For the text-containing cell, return its midpoint in (X, Y) coordinate format. 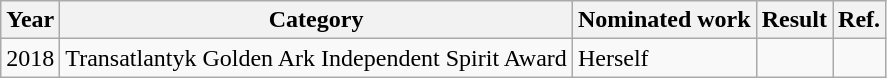
Transatlantyk Golden Ark Independent Spirit Award (316, 58)
Result (794, 20)
2018 (30, 58)
Nominated work (664, 20)
Year (30, 20)
Ref. (860, 20)
Herself (664, 58)
Category (316, 20)
